Capture the cell that displays the provided text and extract its [X, Y] central coordinate. 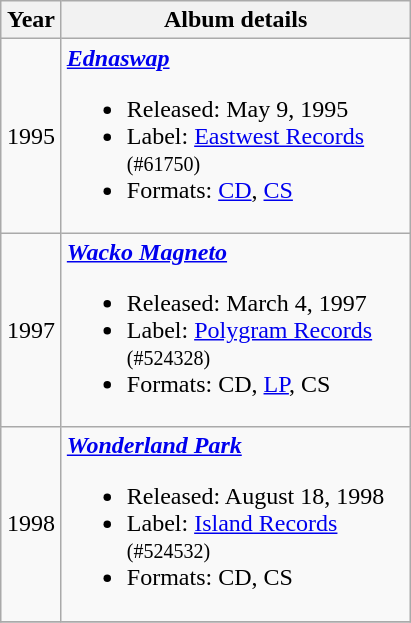
1995 [32, 136]
1998 [32, 524]
Wacko MagnetoReleased: March 4, 1997Label: Polygram Records (#524328)Formats: CD, LP, CS [236, 330]
Wonderland ParkReleased: August 18, 1998Label: Island Records (#524532)Formats: CD, CS [236, 524]
EdnaswapReleased: May 9, 1995Label: Eastwest Records (#61750)Formats: CD, CS [236, 136]
1997 [32, 330]
Year [32, 20]
Album details [236, 20]
